Detect which cell encompasses the target text, then output its [x, y] center coordinate. 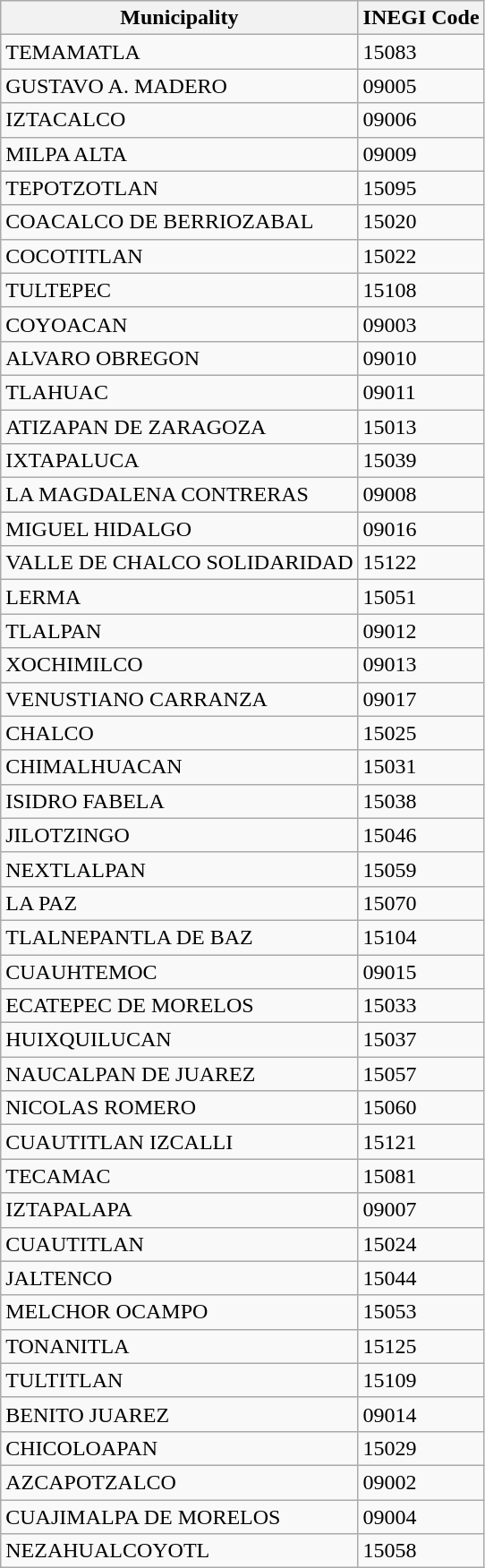
JILOTZINGO [179, 835]
NICOLAS ROMERO [179, 1108]
15025 [421, 733]
15125 [421, 1346]
CHIMALHUACAN [179, 767]
MIGUEL HIDALGO [179, 529]
09012 [421, 631]
09002 [421, 1482]
09017 [421, 699]
15044 [421, 1278]
15033 [421, 1006]
INEGI Code [421, 18]
IZTACALCO [179, 120]
09004 [421, 1517]
09011 [421, 392]
LA MAGDALENA CONTRERAS [179, 495]
ALVARO OBREGON [179, 358]
15053 [421, 1312]
TECAMAC [179, 1176]
15122 [421, 563]
09016 [421, 529]
15031 [421, 767]
LERMA [179, 597]
15046 [421, 835]
MELCHOR OCAMPO [179, 1312]
09009 [421, 154]
NEXTLALPAN [179, 869]
ISIDRO FABELA [179, 801]
TONANITLA [179, 1346]
CUAJIMALPA DE MORELOS [179, 1517]
XOCHIMILCO [179, 665]
15039 [421, 461]
HUIXQUILUCAN [179, 1040]
VENUSTIANO CARRANZA [179, 699]
15038 [421, 801]
09005 [421, 86]
09006 [421, 120]
15070 [421, 903]
15013 [421, 427]
TEPOTZOTLAN [179, 188]
09003 [421, 324]
COACALCO DE BERRIOZABAL [179, 222]
09007 [421, 1210]
NEZAHUALCOYOTL [179, 1551]
LA PAZ [179, 903]
TLALPAN [179, 631]
15083 [421, 52]
09008 [421, 495]
TEMAMATLA [179, 52]
CHICOLOAPAN [179, 1448]
09013 [421, 665]
IZTAPALAPA [179, 1210]
BENITO JUAREZ [179, 1414]
15109 [421, 1380]
JALTENCO [179, 1278]
MILPA ALTA [179, 154]
09014 [421, 1414]
15029 [421, 1448]
15081 [421, 1176]
COYOACAN [179, 324]
15024 [421, 1244]
ECATEPEC DE MORELOS [179, 1006]
15104 [421, 937]
15051 [421, 597]
15022 [421, 256]
TLAHUAC [179, 392]
NAUCALPAN DE JUAREZ [179, 1074]
TULTITLAN [179, 1380]
Municipality [179, 18]
CHALCO [179, 733]
CUAUHTEMOC [179, 971]
09010 [421, 358]
AZCAPOTZALCO [179, 1482]
09015 [421, 971]
15058 [421, 1551]
15095 [421, 188]
TULTEPEC [179, 290]
CUAUTITLAN [179, 1244]
15057 [421, 1074]
15060 [421, 1108]
ATIZAPAN DE ZARAGOZA [179, 427]
TLALNEPANTLA DE BAZ [179, 937]
15059 [421, 869]
IXTAPALUCA [179, 461]
VALLE DE CHALCO SOLIDARIDAD [179, 563]
15121 [421, 1142]
15108 [421, 290]
GUSTAVO A. MADERO [179, 86]
15020 [421, 222]
COCOTITLAN [179, 256]
CUAUTITLAN IZCALLI [179, 1142]
15037 [421, 1040]
